Determine the (X, Y) coordinate at the center of the cell enclosing the given text.  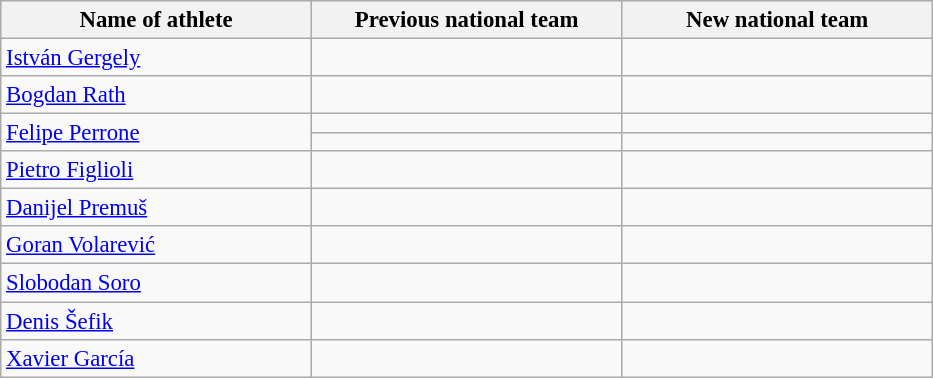
Denis Šefik (156, 321)
Slobodan Soro (156, 283)
Bogdan Rath (156, 95)
New national team (778, 20)
Xavier García (156, 358)
Pietro Figlioli (156, 170)
Goran Volarević (156, 245)
Danijel Premuš (156, 208)
Previous national team (466, 20)
Felipe Perrone (156, 133)
István Gergely (156, 58)
Name of athlete (156, 20)
